Provide the (x, y) coordinate of the cell's center where the given text is located.  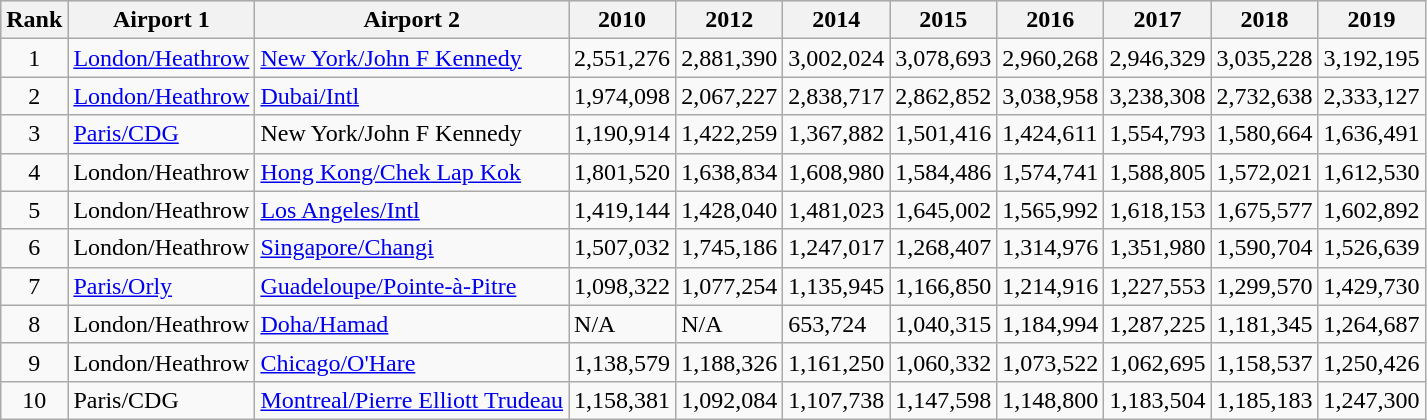
1,184,994 (1050, 324)
1,073,522 (1050, 362)
1,250,426 (1372, 362)
1,602,892 (1372, 210)
3,078,693 (944, 58)
1,135,945 (836, 286)
2,960,268 (1050, 58)
1,314,976 (1050, 248)
Singapore/Changi (412, 248)
1,507,032 (622, 248)
1,166,850 (944, 286)
Airport 1 (162, 20)
1,098,322 (622, 286)
1,040,315 (944, 324)
1,801,520 (622, 172)
1,608,980 (836, 172)
1,554,793 (1158, 134)
1,367,882 (836, 134)
4 (34, 172)
1,092,084 (730, 400)
2010 (622, 20)
2,551,276 (622, 58)
1,161,250 (836, 362)
2,862,852 (944, 96)
10 (34, 400)
Chicago/O'Hare (412, 362)
1,429,730 (1372, 286)
1,565,992 (1050, 210)
1,287,225 (1158, 324)
653,724 (836, 324)
1,188,326 (730, 362)
2018 (1264, 20)
1,060,332 (944, 362)
1,247,017 (836, 248)
1,183,504 (1158, 400)
2,732,638 (1264, 96)
1,181,345 (1264, 324)
1,481,023 (836, 210)
1,351,980 (1158, 248)
2,333,127 (1372, 96)
1,428,040 (730, 210)
1,526,639 (1372, 248)
6 (34, 248)
1,424,611 (1050, 134)
3 (34, 134)
2015 (944, 20)
Hong Kong/Chek Lap Kok (412, 172)
1,268,407 (944, 248)
1,185,183 (1264, 400)
1 (34, 58)
1,974,098 (622, 96)
Los Angeles/Intl (412, 210)
2017 (1158, 20)
1,158,537 (1264, 362)
1,422,259 (730, 134)
1,572,021 (1264, 172)
2019 (1372, 20)
1,501,416 (944, 134)
1,077,254 (730, 286)
8 (34, 324)
1,214,916 (1050, 286)
2014 (836, 20)
5 (34, 210)
1,645,002 (944, 210)
Guadeloupe/Pointe-à-Pitre (412, 286)
3,035,228 (1264, 58)
1,138,579 (622, 362)
9 (34, 362)
1,612,530 (1372, 172)
1,147,598 (944, 400)
3,038,958 (1050, 96)
2,881,390 (730, 58)
3,192,195 (1372, 58)
2016 (1050, 20)
1,158,381 (622, 400)
7 (34, 286)
1,636,491 (1372, 134)
2,838,717 (836, 96)
2 (34, 96)
1,148,800 (1050, 400)
1,618,153 (1158, 210)
3,002,024 (836, 58)
Airport 2 (412, 20)
1,190,914 (622, 134)
2,946,329 (1158, 58)
1,745,186 (730, 248)
Doha/Hamad (412, 324)
1,419,144 (622, 210)
1,574,741 (1050, 172)
1,580,664 (1264, 134)
Montreal/Pierre Elliott Trudeau (412, 400)
1,062,695 (1158, 362)
2012 (730, 20)
1,264,687 (1372, 324)
Rank (34, 20)
3,238,308 (1158, 96)
1,588,805 (1158, 172)
1,107,738 (836, 400)
1,227,553 (1158, 286)
1,247,300 (1372, 400)
Paris/Orly (162, 286)
Dubai/Intl (412, 96)
1,675,577 (1264, 210)
1,584,486 (944, 172)
1,638,834 (730, 172)
2,067,227 (730, 96)
1,299,570 (1264, 286)
1,590,704 (1264, 248)
